Return the (x, y) coordinate for the center point of the cell that contains the specified text.  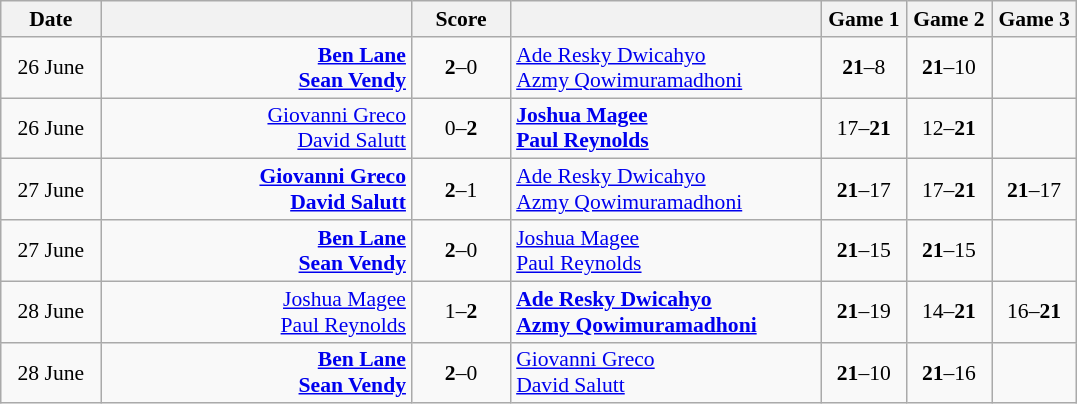
0–2 (461, 128)
Game 3 (1034, 19)
21–8 (864, 68)
12–21 (948, 128)
16–21 (1034, 312)
Score (461, 19)
1–2 (461, 312)
21–19 (864, 312)
14–21 (948, 312)
2–1 (461, 190)
Date (51, 19)
Game 1 (864, 19)
Game 2 (948, 19)
21–16 (948, 372)
